Return the [X, Y] coordinate for the center point of the cell that contains the specified text.  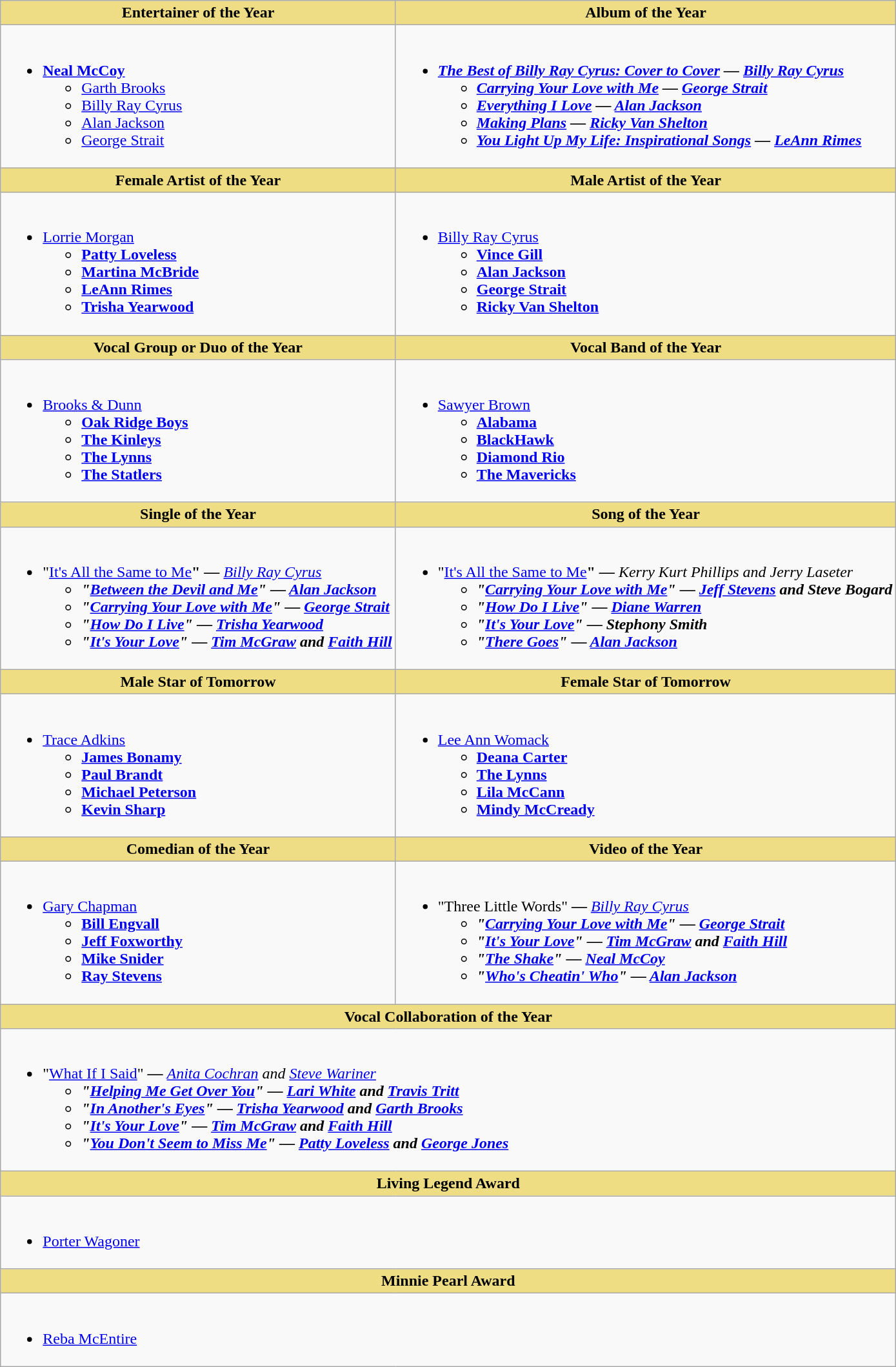
Living Legend Award [448, 1184]
Reba McEntire [448, 1330]
Trace AdkinsJames BonamyPaul BrandtMichael PetersonKevin Sharp [198, 765]
Female Star of Tomorrow [646, 682]
Entertainer of the Year [198, 13]
Sawyer BrownAlabamaBlackHawkDiamond RioThe Mavericks [646, 431]
Neal McCoyGarth BrooksBilly Ray CyrusAlan JacksonGeorge Strait [198, 97]
Video of the Year [646, 849]
Album of the Year [646, 13]
Lorrie MorganPatty LovelessMartina McBrideLeAnn RimesTrisha Yearwood [198, 263]
Male Artist of the Year [646, 180]
Billy Ray CyrusVince GillAlan JacksonGeorge StraitRicky Van Shelton [646, 263]
Vocal Group or Duo of the Year [198, 347]
Song of the Year [646, 514]
Brooks & DunnOak Ridge BoysThe KinleysThe LynnsThe Statlers [198, 431]
Minnie Pearl Award [448, 1281]
Single of the Year [198, 514]
Comedian of the Year [198, 849]
Female Artist of the Year [198, 180]
Vocal Band of the Year [646, 347]
Gary ChapmanBill EngvallJeff FoxworthyMike SniderRay Stevens [198, 932]
Lee Ann WomackDeana CarterThe LynnsLila McCannMindy McCready [646, 765]
Male Star of Tomorrow [198, 682]
Vocal Collaboration of the Year [448, 1017]
Porter Wagoner [448, 1233]
